Return [X, Y] of the center of cell containing provided text 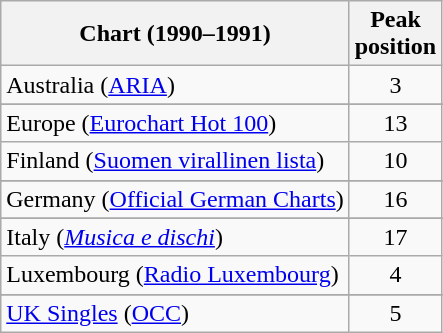
10 [395, 161]
Australia (ARIA) [175, 85]
Finland (Suomen virallinen lista) [175, 161]
Europe (Eurochart Hot 100) [175, 123]
Germany (Official German Charts) [175, 199]
3 [395, 85]
17 [395, 237]
13 [395, 123]
Peakposition [395, 34]
UK Singles (OCC) [175, 313]
16 [395, 199]
Luxembourg (Radio Luxembourg) [175, 275]
4 [395, 275]
Chart (1990–1991) [175, 34]
5 [395, 313]
Italy (Musica e dischi) [175, 237]
